Provide the [X, Y] coordinate of the cell's center where the given text is located.  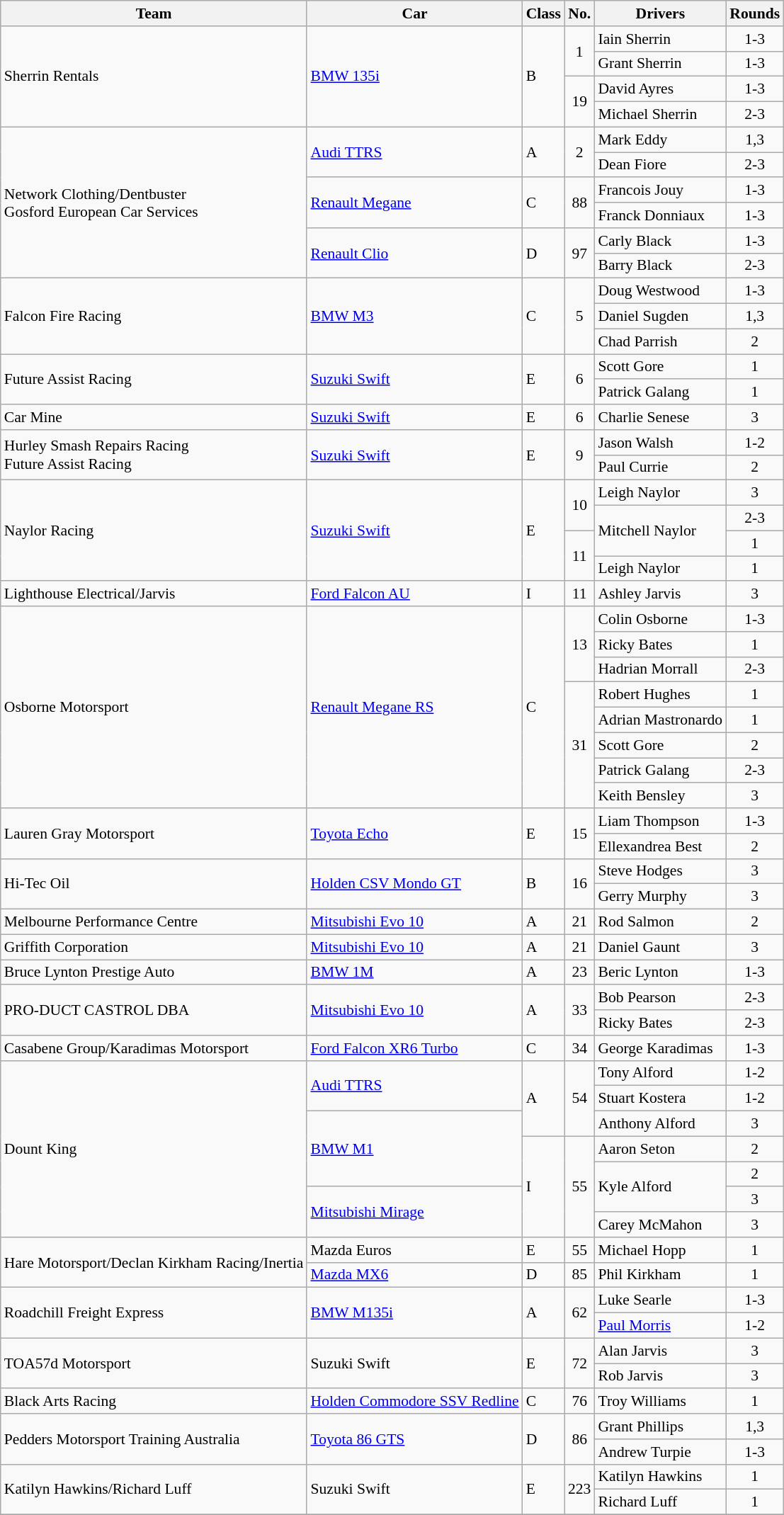
BMW 135i [414, 76]
Mitsubishi Mirage [414, 1213]
Doug Westwood [660, 291]
Colin Osborne [660, 619]
Charlie Senese [660, 417]
Anthony Alford [660, 1124]
Katilyn Hawkins/Richard Luff [154, 1489]
Carly Black [660, 241]
Mazda MX6 [414, 1275]
Dount King [154, 1149]
Adrian Mastronardo [660, 720]
Bruce Lynton Prestige Auto [154, 972]
Toyota Echo [414, 833]
34 [579, 1048]
Toyota 86 GTS [414, 1439]
85 [579, 1275]
5 [579, 316]
Renault Megane [414, 203]
54 [579, 1098]
David Ayres [660, 89]
97 [579, 254]
Troy Williams [660, 1402]
Team [154, 13]
Tony Alford [660, 1073]
PRO-DUCT CASTROL DBA [154, 1010]
Hi-Tec Oil [154, 884]
9 [579, 455]
Bob Pearson [660, 998]
16 [579, 884]
Paul Currie [660, 467]
Renault Megane RS [414, 707]
Ellexandrea Best [660, 846]
Ford Falcon AU [414, 594]
33 [579, 1010]
Casabene Group/Karadimas Motorsport [154, 1048]
Grant Sherrin [660, 64]
13 [579, 645]
Lighthouse Electrical/Jarvis [154, 594]
19 [579, 102]
Daniel Gaunt [660, 947]
Drivers [660, 13]
Mitchell Naylor [660, 531]
Michael Sherrin [660, 115]
Beric Lynton [660, 972]
Car [414, 13]
Pedders Motorsport Training Australia [154, 1439]
TOA57d Motorsport [154, 1363]
Hadrian Morrall [660, 669]
Ford Falcon XR6 Turbo [414, 1048]
Paul Morris [660, 1326]
Future Assist Racing [154, 380]
Rob Jarvis [660, 1376]
Naylor Racing [154, 530]
Francois Jouy [660, 191]
Franck Donniaux [660, 215]
Carey McMahon [660, 1225]
72 [579, 1363]
Ashley Jarvis [660, 594]
Roadchill Freight Express [154, 1313]
Renault Clio [414, 254]
Black Arts Racing [154, 1402]
BMW M3 [414, 316]
Kyle Alford [660, 1187]
Dean Fiore [660, 165]
George Karadimas [660, 1048]
Mark Eddy [660, 140]
Phil Kirkham [660, 1275]
Steve Hodges [660, 871]
Katilyn Hawkins [660, 1477]
Sherrin Rentals [154, 76]
Michael Hopp [660, 1250]
76 [579, 1402]
BMW M135i [414, 1313]
62 [579, 1313]
Daniel Sugden [660, 317]
86 [579, 1439]
Falcon Fire Racing [154, 316]
BMW M1 [414, 1149]
15 [579, 833]
Lauren Gray Motorsport [154, 833]
Gerry Murphy [660, 897]
Andrew Turpie [660, 1452]
Mazda Euros [414, 1250]
Melbourne Performance Centre [154, 922]
Car Mine [154, 417]
Iain Sherrin [660, 39]
Alan Jarvis [660, 1351]
Hare Motorsport/Declan Kirkham Racing/Inertia [154, 1262]
Rounds [755, 13]
Aaron Seton [660, 1149]
Liam Thompson [660, 821]
Keith Bensley [660, 796]
Griffith Corporation [154, 947]
88 [579, 203]
10 [579, 506]
Class [544, 13]
No. [579, 13]
BMW 1M [414, 972]
Holden Commodore SSV Redline [414, 1402]
Stuart Kostera [660, 1099]
Jason Walsh [660, 443]
Network Clothing/DentbusterGosford European Car Services [154, 203]
Robert Hughes [660, 695]
223 [579, 1489]
Osborne Motorsport [154, 707]
Hurley Smash Repairs RacingFuture Assist Racing [154, 455]
Holden CSV Mondo GT [414, 884]
Chad Parrish [660, 341]
Grant Phillips [660, 1426]
Luke Searle [660, 1300]
31 [579, 745]
23 [579, 972]
Barry Black [660, 266]
Richard Luff [660, 1502]
Rod Salmon [660, 922]
